Pinpoint the cell where the given text exists, returning its [X, Y] midpoint coordinate. 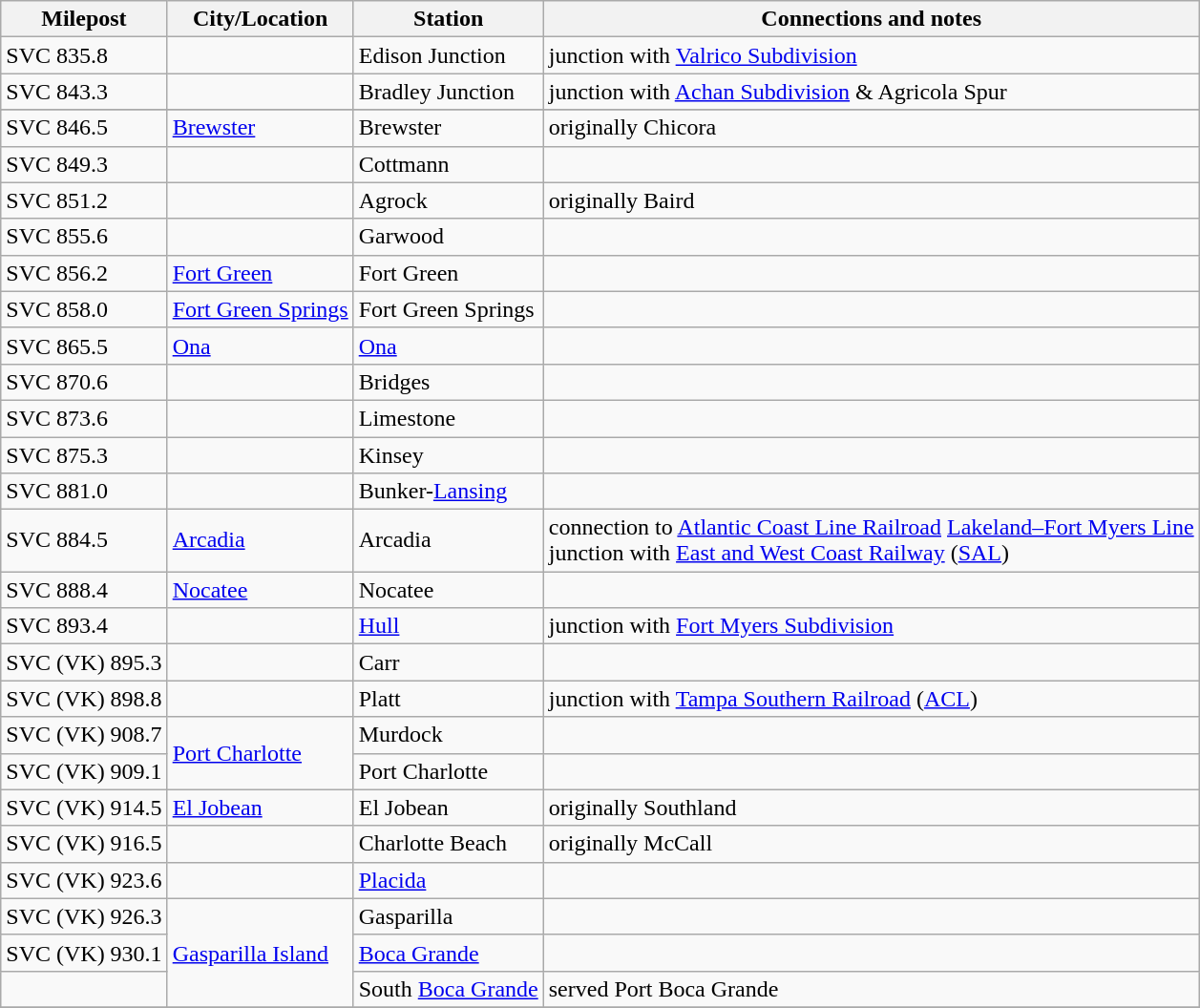
SVC (VK) 908.7 [84, 735]
junction with Tampa Southern Railroad (ACL) [871, 699]
Bradley Junction [449, 92]
SVC (VK) 923.6 [84, 880]
SVC 835.8 [84, 55]
SVC 870.6 [84, 382]
Bunker-Lansing [449, 492]
SVC 873.6 [84, 418]
originally Baird [871, 200]
originally Southland [871, 808]
Kinsey [449, 455]
SVC 843.3 [84, 92]
SVC (VK) 930.1 [84, 953]
SVC (VK) 916.5 [84, 844]
served Port Boca Grande [871, 989]
junction with Achan Subdivision & Agricola Spur [871, 92]
SVC 884.5 [84, 540]
Garwood [449, 237]
City/Location [260, 19]
junction with Fort Myers Subdivision [871, 626]
Gasparilla Island [260, 953]
SVC 846.5 [84, 128]
connection to Atlantic Coast Line Railroad Lakeland–Fort Myers Linejunction with East and West Coast Railway (SAL) [871, 540]
SVC 865.5 [84, 346]
SVC 893.4 [84, 626]
SVC 875.3 [84, 455]
SVC (VK) 914.5 [84, 808]
South Boca Grande [449, 989]
Hull [449, 626]
Bridges [449, 382]
Station [449, 19]
Murdock [449, 735]
Charlotte Beach [449, 844]
SVC 858.0 [84, 309]
SVC 856.2 [84, 273]
SVC 888.4 [84, 590]
Platt [449, 699]
Boca Grande [449, 953]
SVC 851.2 [84, 200]
Gasparilla [449, 916]
Milepost [84, 19]
Cottmann [449, 164]
Placida [449, 880]
SVC 849.3 [84, 164]
SVC (VK) 898.8 [84, 699]
SVC 855.6 [84, 237]
Connections and notes [871, 19]
junction with Valrico Subdivision [871, 55]
Limestone [449, 418]
originally Chicora [871, 128]
Agrock [449, 200]
originally McCall [871, 844]
Edison Junction [449, 55]
SVC (VK) 926.3 [84, 916]
SVC (VK) 895.3 [84, 662]
SVC (VK) 909.1 [84, 771]
Carr [449, 662]
SVC 881.0 [84, 492]
